Pinpoint the cell where the given text exists, returning its [x, y] midpoint coordinate. 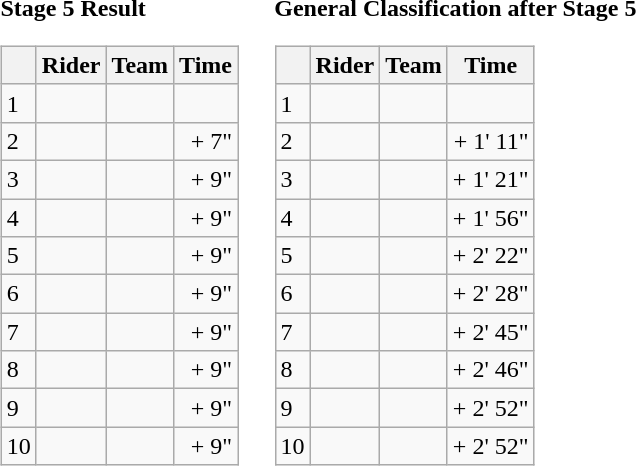
+ 2' 22" [490, 256]
+ 1' 21" [490, 179]
+ 2' 28" [490, 294]
+ 1' 11" [490, 141]
+ 7" [206, 141]
+ 2' 46" [490, 370]
+ 1' 56" [490, 217]
+ 2' 45" [490, 332]
